Detect which cell encompasses the target text, then output its (X, Y) center coordinate. 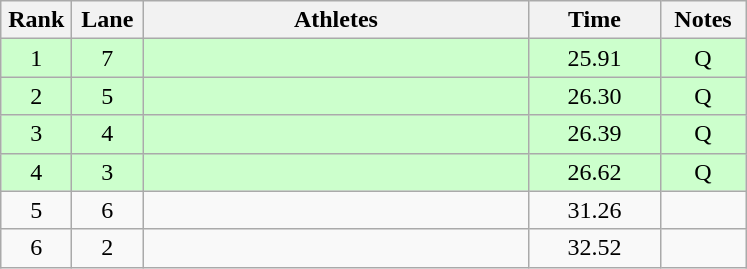
31.26 (594, 210)
25.91 (594, 58)
Athletes (336, 20)
32.52 (594, 248)
Lane (108, 20)
Rank (36, 20)
26.62 (594, 172)
Notes (703, 20)
26.30 (594, 96)
7 (108, 58)
26.39 (594, 134)
Time (594, 20)
1 (36, 58)
